From the cell containing the given text, extract its center point as (x, y) coordinate. 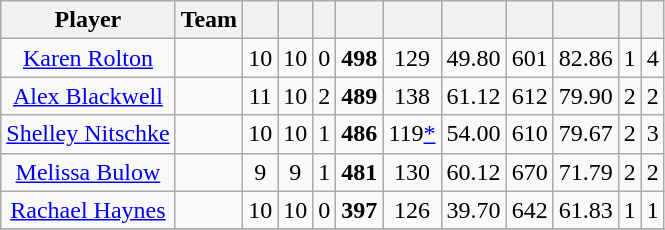
612 (530, 96)
Player (88, 20)
Shelley Nitschke (88, 134)
601 (530, 58)
642 (530, 210)
79.90 (586, 96)
119* (412, 134)
486 (360, 134)
489 (360, 96)
Karen Rolton (88, 58)
Rachael Haynes (88, 210)
481 (360, 172)
54.00 (474, 134)
61.12 (474, 96)
4 (652, 58)
Team (209, 20)
60.12 (474, 172)
Alex Blackwell (88, 96)
670 (530, 172)
11 (260, 96)
126 (412, 210)
71.79 (586, 172)
39.70 (474, 210)
498 (360, 58)
130 (412, 172)
129 (412, 58)
397 (360, 210)
61.83 (586, 210)
Melissa Bulow (88, 172)
79.67 (586, 134)
82.86 (586, 58)
610 (530, 134)
138 (412, 96)
3 (652, 134)
49.80 (474, 58)
